Detect which cell encompasses the target text, then output its (X, Y) center coordinate. 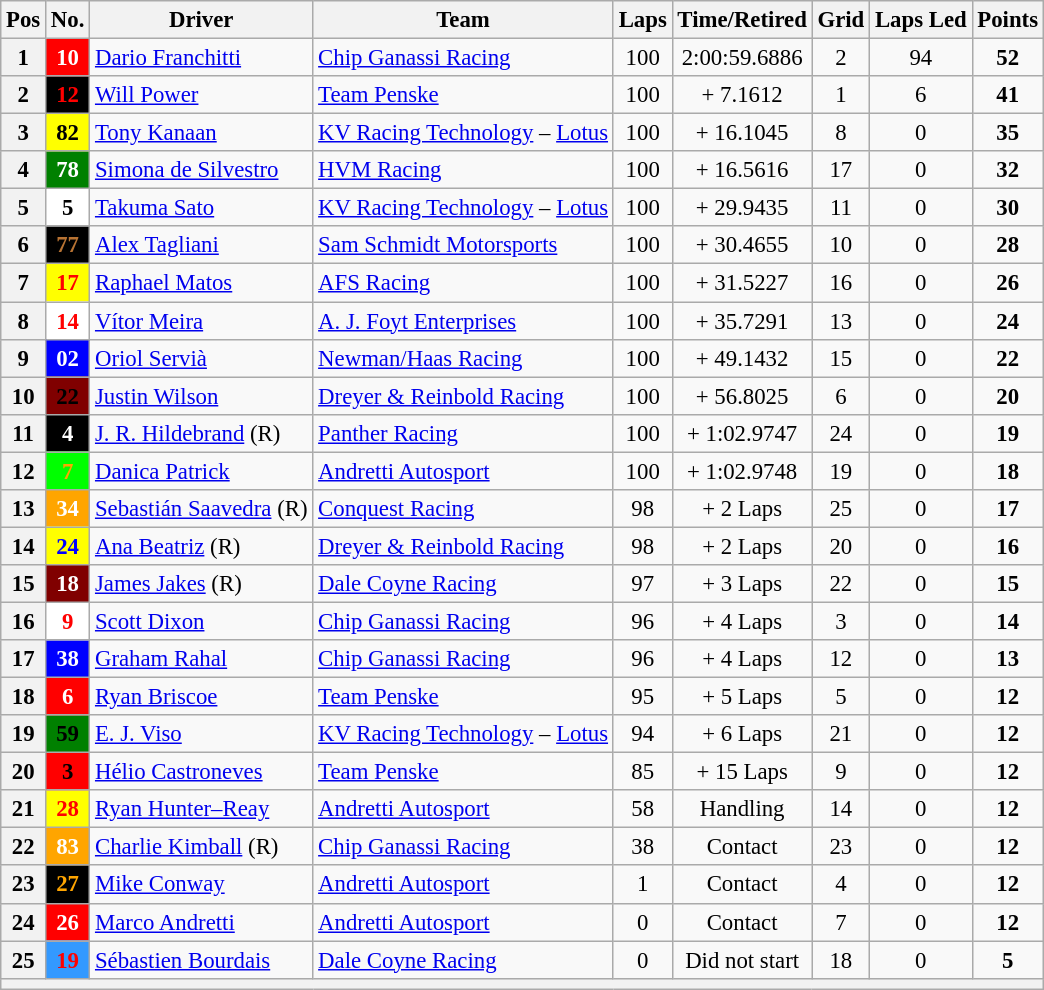
+ 15 Laps (742, 772)
Charlie Kimball (R) (202, 847)
Points (1008, 20)
Marco Andretti (202, 922)
Danica Patrick (202, 471)
Ana Beatriz (R) (202, 546)
Tony Kanaan (202, 133)
+ 3 Laps (742, 584)
02 (68, 358)
+ 30.4655 (742, 245)
41 (1008, 95)
85 (642, 772)
+ 29.9435 (742, 208)
Sébastien Bourdais (202, 960)
Laps (642, 20)
27 (68, 885)
Takuma Sato (202, 208)
Mike Conway (202, 885)
Sam Schmidt Motorsports (464, 245)
+ 6 Laps (742, 734)
Newman/Haas Racing (464, 358)
2:00:59.6886 (742, 58)
Conquest Racing (464, 509)
+ 1:02.9748 (742, 471)
+ 31.5227 (742, 283)
James Jakes (R) (202, 584)
35 (1008, 133)
Sebastián Saavedra (R) (202, 509)
Did not start (742, 960)
Alex Tagliani (202, 245)
Panther Racing (464, 433)
Dario Franchitti (202, 58)
Scott Dixon (202, 621)
Vítor Meira (202, 321)
+ 16.1045 (742, 133)
Hélio Castroneves (202, 772)
58 (642, 809)
+ 56.8025 (742, 396)
Handling (742, 809)
97 (642, 584)
No. (68, 20)
Ryan Hunter–Reay (202, 809)
95 (642, 697)
32 (1008, 170)
+ 5 Laps (742, 697)
A. J. Foyt Enterprises (464, 321)
Ryan Briscoe (202, 697)
Will Power (202, 95)
Laps Led (921, 20)
HVM Racing (464, 170)
Oriol Servià (202, 358)
Justin Wilson (202, 396)
+ 35.7291 (742, 321)
78 (68, 170)
Grid (840, 20)
34 (68, 509)
83 (68, 847)
Graham Rahal (202, 659)
82 (68, 133)
Time/Retired (742, 20)
+ 7.1612 (742, 95)
+ 1:02.9747 (742, 433)
52 (1008, 58)
E. J. Viso (202, 734)
77 (68, 245)
30 (1008, 208)
J. R. Hildebrand (R) (202, 433)
+ 16.5616 (742, 170)
Simona de Silvestro (202, 170)
Pos (24, 20)
Raphael Matos (202, 283)
+ 49.1432 (742, 358)
AFS Racing (464, 283)
Team (464, 20)
Driver (202, 20)
59 (68, 734)
